Return [x, y] of the center of cell containing provided text 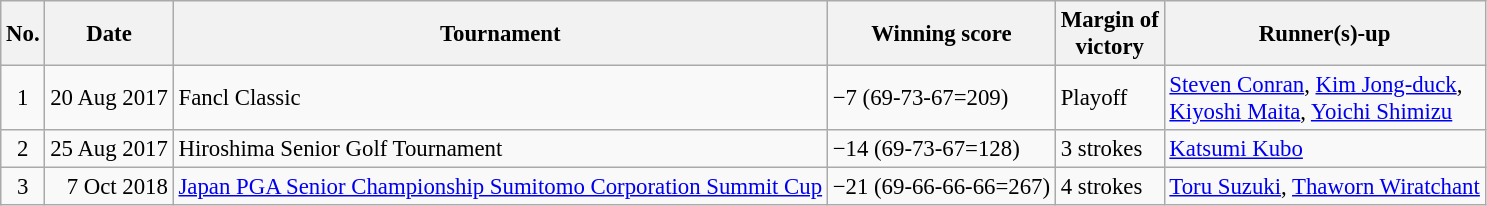
Katsumi Kubo [1324, 149]
−7 (69-73-67=209) [941, 98]
−14 (69-73-67=128) [941, 149]
3 strokes [1110, 149]
Japan PGA Senior Championship Sumitomo Corporation Summit Cup [500, 187]
Playoff [1110, 98]
20 Aug 2017 [109, 98]
2 [23, 149]
Steven Conran, Kim Jong-duck, Kiyoshi Maita, Yoichi Shimizu [1324, 98]
25 Aug 2017 [109, 149]
Winning score [941, 34]
Fancl Classic [500, 98]
1 [23, 98]
Runner(s)-up [1324, 34]
Date [109, 34]
Tournament [500, 34]
7 Oct 2018 [109, 187]
4 strokes [1110, 187]
3 [23, 187]
Toru Suzuki, Thaworn Wiratchant [1324, 187]
Margin ofvictory [1110, 34]
No. [23, 34]
Hiroshima Senior Golf Tournament [500, 149]
−21 (69-66-66-66=267) [941, 187]
